Output the [X, Y] coordinate of the center of the cell containing the given text.  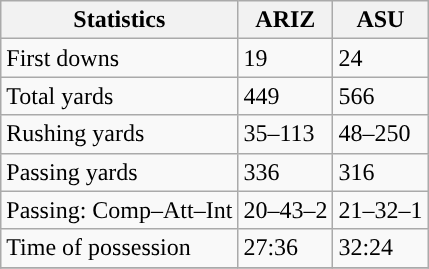
20–43–2 [286, 210]
336 [286, 172]
First downs [120, 58]
Passing yards [120, 172]
35–113 [286, 134]
32:24 [380, 248]
566 [380, 96]
21–32–1 [380, 210]
19 [286, 58]
316 [380, 172]
Total yards [120, 96]
ASU [380, 20]
Time of possession [120, 248]
24 [380, 58]
Statistics [120, 20]
Rushing yards [120, 134]
ARIZ [286, 20]
48–250 [380, 134]
Passing: Comp–Att–Int [120, 210]
27:36 [286, 248]
449 [286, 96]
